Determine the (x, y) coordinate at the center of the cell enclosing the given text.  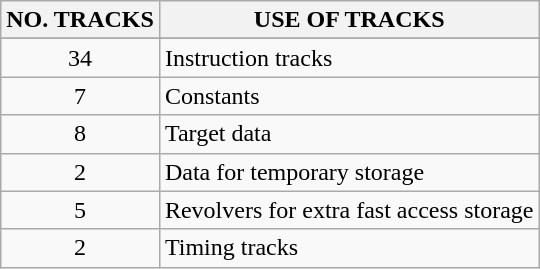
8 (80, 134)
5 (80, 210)
7 (80, 96)
Constants (349, 96)
Revolvers for extra fast access storage (349, 210)
USE OF TRACKS (349, 20)
NO. TRACKS (80, 20)
34 (80, 58)
Timing tracks (349, 248)
Target data (349, 134)
Data for temporary storage (349, 172)
Instruction tracks (349, 58)
